Detect which cell encompasses the target text, then output its (x, y) center coordinate. 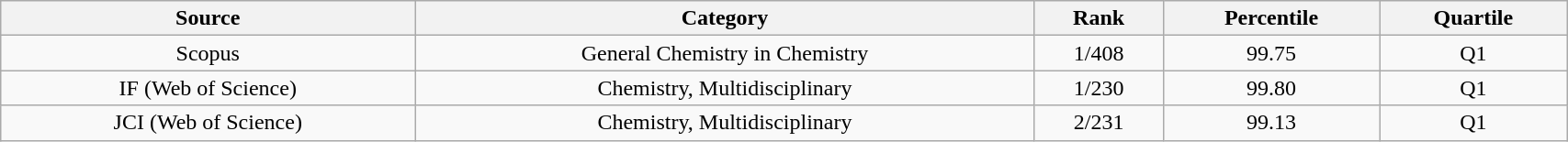
Rank (1099, 18)
IF (Web of Science) (208, 88)
99.80 (1271, 88)
1/230 (1099, 88)
Quartile (1473, 18)
1/408 (1099, 53)
Source (208, 18)
99.13 (1271, 123)
Scopus (208, 53)
Category (726, 18)
99.75 (1271, 53)
Percentile (1271, 18)
JCI (Web of Science) (208, 123)
General Chemistry in Chemistry (726, 53)
2/231 (1099, 123)
